Find where the given text appears and provide that cell's center as (X, Y) coordinate. 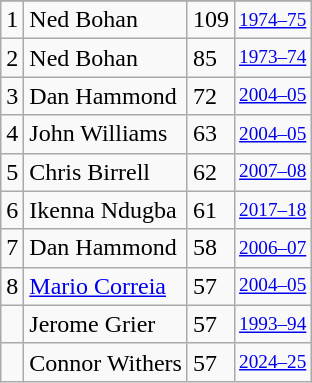
1973–74 (273, 58)
1 (12, 20)
61 (210, 210)
John Williams (106, 134)
2017–18 (273, 210)
2 (12, 58)
63 (210, 134)
72 (210, 96)
2007–08 (273, 172)
62 (210, 172)
Mario Correia (106, 286)
6 (12, 210)
5 (12, 172)
3 (12, 96)
Chris Birrell (106, 172)
7 (12, 248)
1974–75 (273, 20)
4 (12, 134)
85 (210, 58)
Ikenna Ndugba (106, 210)
58 (210, 248)
Connor Withers (106, 362)
109 (210, 20)
1993–94 (273, 324)
2006–07 (273, 248)
8 (12, 286)
2024–25 (273, 362)
Jerome Grier (106, 324)
